Return the [x, y] coordinate for the center point of the cell that contains the specified text.  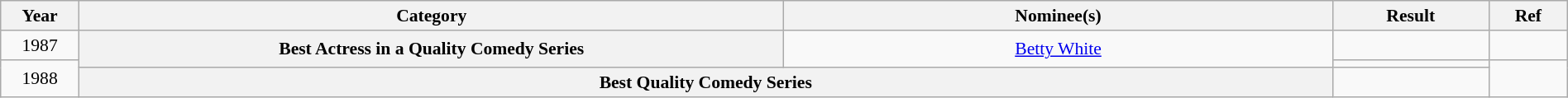
1987 [40, 45]
Best Quality Comedy Series [705, 83]
Best Actress in a Quality Comedy Series [432, 49]
Ref [1528, 16]
Nominee(s) [1059, 16]
Year [40, 16]
Result [1411, 16]
1988 [40, 78]
Betty White [1059, 49]
Category [432, 16]
